Scan for the cell matching the given text and deliver its (x, y) coordinate at center. 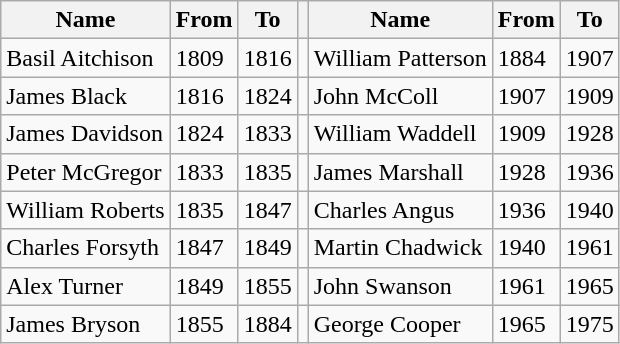
William Patterson (400, 58)
Charles Angus (400, 210)
James Davidson (86, 134)
Martin Chadwick (400, 248)
John Swanson (400, 286)
1809 (204, 58)
James Marshall (400, 172)
George Cooper (400, 324)
William Waddell (400, 134)
William Roberts (86, 210)
James Bryson (86, 324)
Charles Forsyth (86, 248)
Alex Turner (86, 286)
Basil Aitchison (86, 58)
James Black (86, 96)
1975 (590, 324)
John McColl (400, 96)
Peter McGregor (86, 172)
